Scan for the cell matching the given text and deliver its [X, Y] coordinate at center. 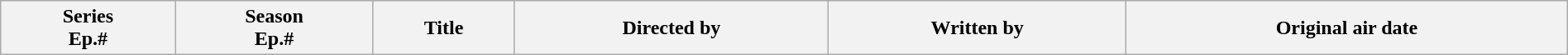
SeasonEp.# [275, 28]
SeriesEp.# [88, 28]
Written by [978, 28]
Title [443, 28]
Directed by [672, 28]
Original air date [1347, 28]
